Find where the given text appears and provide that cell's center as [X, Y] coordinate. 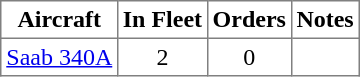
Notes [325, 20]
Aircraft [59, 20]
Orders [249, 20]
2 [163, 57]
Saab 340A [59, 57]
0 [249, 57]
In Fleet [163, 20]
